Pinpoint the cell where the given text exists, returning its (X, Y) midpoint coordinate. 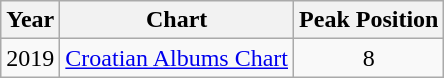
8 (369, 58)
Chart (177, 20)
Peak Position (369, 20)
Year (30, 20)
2019 (30, 58)
Croatian Albums Chart (177, 58)
